Capture the cell that displays the provided text and extract its (X, Y) central coordinate. 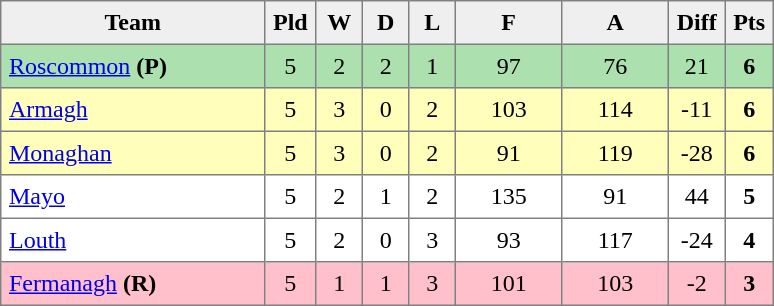
A (615, 23)
93 (508, 240)
97 (508, 66)
-24 (696, 240)
Louth (133, 240)
Fermanagh (R) (133, 284)
117 (615, 240)
135 (508, 197)
Monaghan (133, 153)
114 (615, 110)
-28 (696, 153)
76 (615, 66)
21 (696, 66)
-2 (696, 284)
44 (696, 197)
L (432, 23)
Roscommon (P) (133, 66)
Pts (749, 23)
101 (508, 284)
Diff (696, 23)
Team (133, 23)
D (385, 23)
Pld (290, 23)
Mayo (133, 197)
119 (615, 153)
4 (749, 240)
W (339, 23)
Armagh (133, 110)
-11 (696, 110)
F (508, 23)
